Determine the (X, Y) coordinate at the center of the cell enclosing the given text.  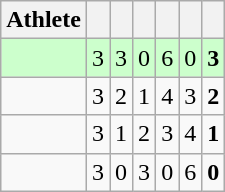
Athlete (44, 20)
